Capture the cell that displays the provided text and extract its [X, Y] central coordinate. 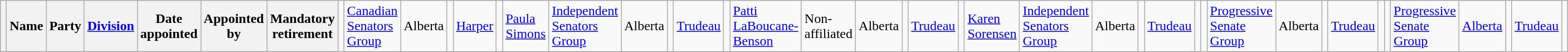
Patti LaBoucane-Benson [766, 26]
Appointed by [234, 26]
Date appointed [169, 26]
Mandatory retirement [302, 26]
Name [27, 26]
Karen Sorensen [992, 26]
Division [110, 26]
Canadian Senators Group [372, 26]
Harper [475, 26]
Non-affiliated [828, 26]
Party [65, 26]
Paula Simons [526, 26]
